For the text-containing cell, return its midpoint in [x, y] coordinate format. 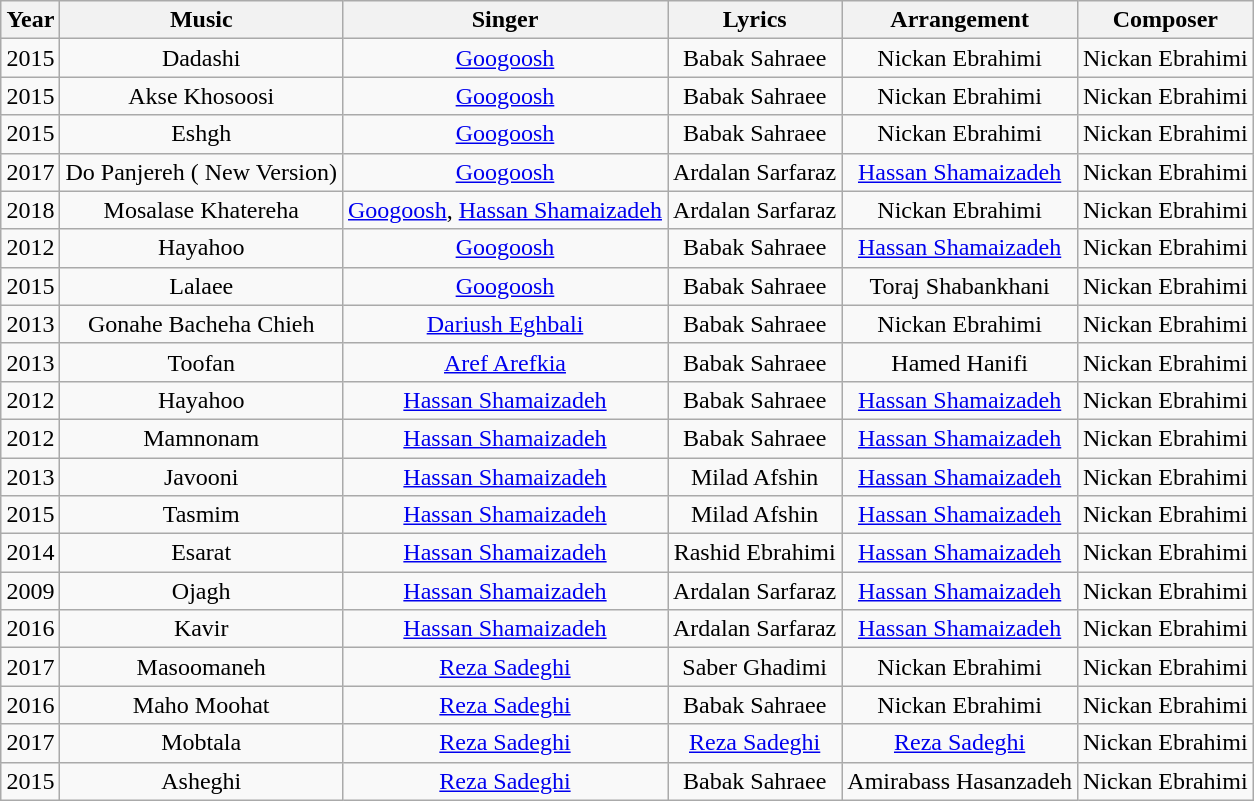
Do Panjereh ( New Version) [202, 172]
Tasmim [202, 515]
Lalaee [202, 286]
Composer [1165, 20]
Amirabass Hasanzadeh [960, 781]
2014 [30, 553]
Mamnonam [202, 438]
Dariush Eghbali [504, 324]
Hamed Hanifi [960, 362]
2009 [30, 591]
Saber Ghadimi [755, 667]
Javooni [202, 477]
Arrangement [960, 20]
Toofan [202, 362]
Lyrics [755, 20]
Dadashi [202, 58]
Akse Khosoosi [202, 96]
Ojagh [202, 591]
Masoomaneh [202, 667]
Rashid Ebrahimi [755, 553]
Aref Arefkia [504, 362]
Mosalase Khatereha [202, 210]
2018 [30, 210]
Maho Moohat [202, 705]
Mobtala [202, 743]
Toraj Shabankhani [960, 286]
Year [30, 20]
Eshgh [202, 134]
Esarat [202, 553]
Googoosh, Hassan Shamaizadeh [504, 210]
Kavir [202, 629]
Music [202, 20]
Gonahe Bacheha Chieh [202, 324]
Asheghi [202, 781]
Singer [504, 20]
